Determine the (X, Y) coordinate at the center of the cell enclosing the given text.  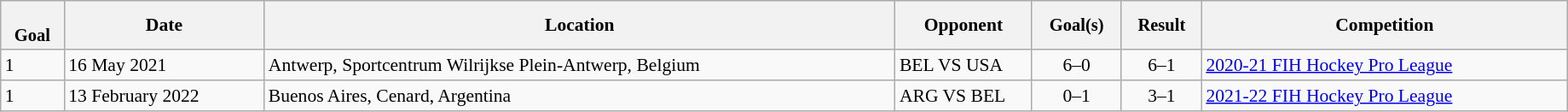
Antwerp, Sportcentrum Wilrijkse Plein-Antwerp, Belgium (580, 66)
6–0 (1076, 66)
Goal (32, 26)
13 February 2022 (164, 96)
Goal(s) (1076, 26)
2021-22 FIH Hockey Pro League (1385, 96)
Result (1161, 26)
Date (164, 26)
2020-21 FIH Hockey Pro League (1385, 66)
Location (580, 26)
Opponent (963, 26)
0–1 (1076, 96)
16 May 2021 (164, 66)
Competition (1385, 26)
ARG VS BEL (963, 96)
3–1 (1161, 96)
6–1 (1161, 66)
Buenos Aires, Cenard, Argentina (580, 96)
BEL VS USA (963, 66)
